Extract the (x, y) coordinate from the center of the cell holding the provided text.  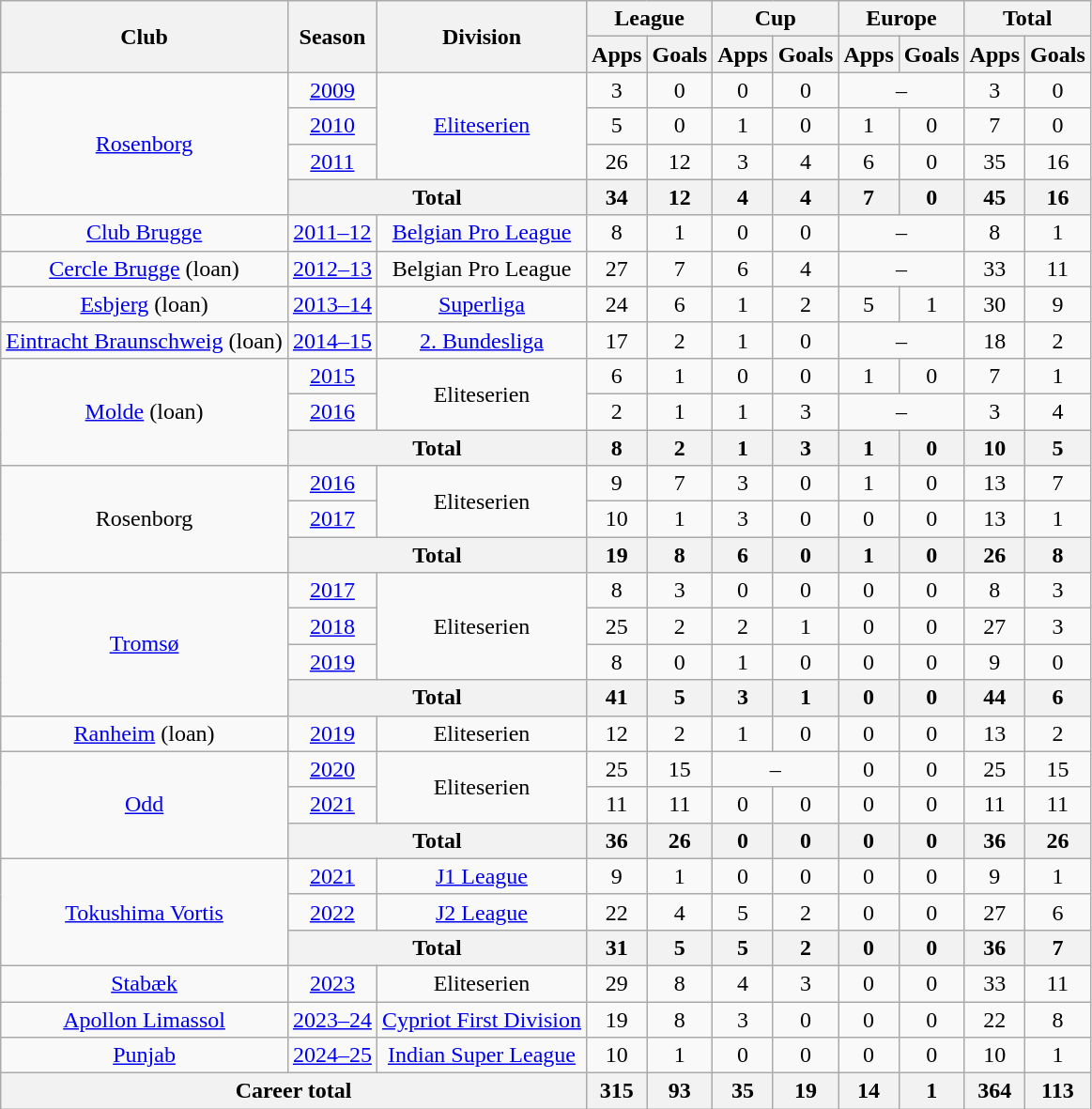
93 (680, 1091)
Europe (901, 19)
Superliga (481, 304)
Division (481, 37)
18 (994, 340)
364 (994, 1091)
2022 (332, 912)
Esbjerg (loan) (145, 304)
Stabæk (145, 983)
2015 (332, 376)
44 (994, 698)
Ranheim (loan) (145, 733)
2012–13 (332, 269)
Tokushima Vortis (145, 912)
2018 (332, 626)
2011 (332, 162)
J1 League (481, 876)
Club (145, 37)
2013–14 (332, 304)
Season (332, 37)
315 (617, 1091)
2020 (332, 769)
2014–15 (332, 340)
Career total (294, 1091)
Eintracht Braunschweig (loan) (145, 340)
Indian Super League (481, 1055)
2009 (332, 90)
24 (617, 304)
2011–12 (332, 233)
45 (994, 197)
Tromsø (145, 644)
Cup (776, 19)
Club Brugge (145, 233)
29 (617, 983)
17 (617, 340)
2024–25 (332, 1055)
2023–24 (332, 1019)
Cercle Brugge (loan) (145, 269)
Odd (145, 805)
14 (869, 1091)
30 (994, 304)
J2 League (481, 912)
2023 (332, 983)
2010 (332, 126)
2. Bundesliga (481, 340)
Molde (loan) (145, 411)
League (650, 19)
Cypriot First Division (481, 1019)
Punjab (145, 1055)
113 (1058, 1091)
34 (617, 197)
41 (617, 698)
Apollon Limassol (145, 1019)
31 (617, 947)
